Capture the cell that displays the provided text and extract its (x, y) central coordinate. 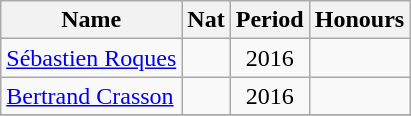
Honours (359, 20)
Name (92, 20)
Period (270, 20)
Bertrand Crasson (92, 96)
Nat (206, 20)
Sébastien Roques (92, 58)
